Return [X, Y] of the center of cell containing provided text 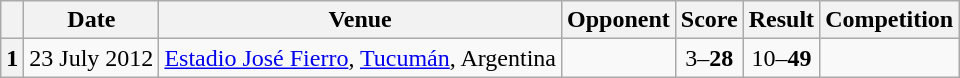
1 [12, 58]
23 July 2012 [92, 58]
Opponent [619, 20]
Score [709, 20]
Estadio José Fierro, Tucumán, Argentina [360, 58]
Date [92, 20]
3–28 [709, 58]
10–49 [781, 58]
Result [781, 20]
Venue [360, 20]
Competition [890, 20]
